Return the (x, y) coordinate for the center point of the cell that contains the specified text.  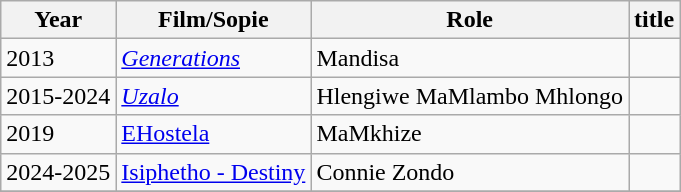
2015-2024 (58, 96)
Isiphetho - Destiny (214, 172)
2024-2025 (58, 172)
2019 (58, 134)
MaMkhize (470, 134)
Uzalo (214, 96)
Role (470, 20)
Year (58, 20)
Hlengiwe MaMlambo Mhlongo (470, 96)
Film/Sopie (214, 20)
Connie Zondo (470, 172)
EHostela (214, 134)
2013 (58, 58)
Generations (214, 58)
Mandisa (470, 58)
title (654, 20)
